Return the (x, y) coordinate for the center point of the cell that contains the specified text.  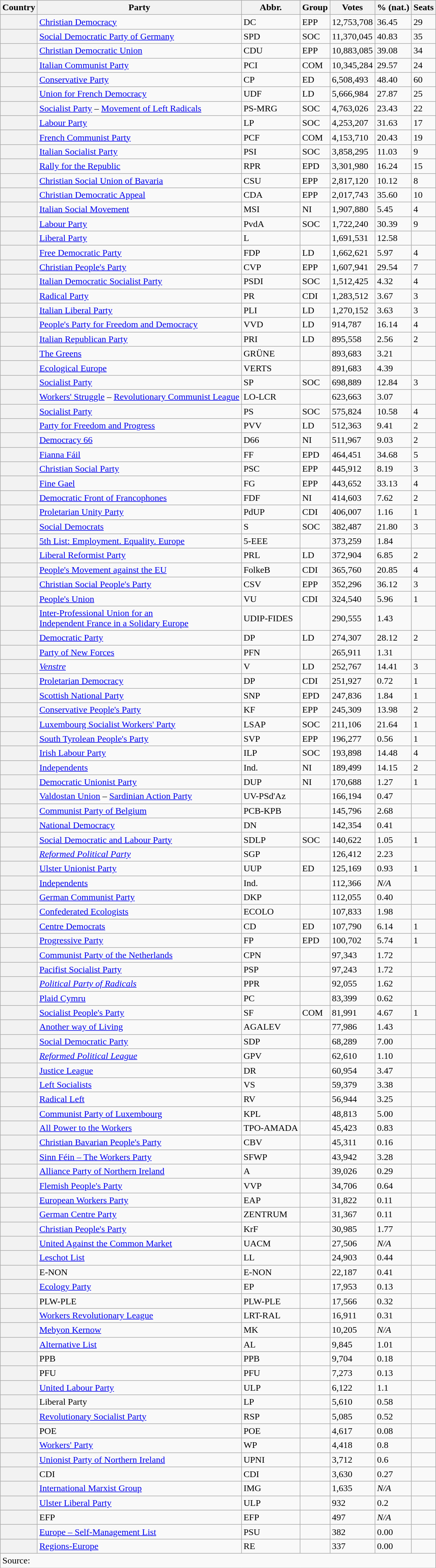
290,555 (353, 618)
29 (424, 22)
623,663 (353, 397)
97,243 (353, 969)
FDF (271, 498)
DR (271, 1070)
Workers' Struggle – Revolutionary Communist League (139, 397)
D66 (271, 440)
3.38 (393, 1085)
3.07 (393, 397)
Alliance Party of Northern Ireland (139, 1171)
PdUP (271, 512)
36.45 (393, 22)
1.16 (393, 512)
Revolutionary Socialist Party (139, 1416)
9,845 (353, 1344)
Regions-Europe (139, 1546)
28.12 (393, 638)
274,307 (353, 638)
LO-LCR (271, 397)
FDP (271, 253)
24,903 (353, 1258)
1.05 (393, 839)
V (271, 667)
Party of New Forces (139, 652)
512,363 (353, 426)
EAP (271, 1200)
MSI (271, 209)
DKP (271, 897)
FF (271, 455)
MK (271, 1330)
895,558 (353, 339)
Italian Democratic Socialist Party (139, 281)
Communist Party of Belgium (139, 811)
Christian Democratic Appeal (139, 195)
LRT-RAL (271, 1315)
Italian Liberal Party (139, 310)
Unionist Party of Northern Ireland (139, 1460)
Plaid Cymru (139, 998)
23.43 (393, 108)
373,259 (353, 541)
1.10 (393, 1056)
56,944 (353, 1099)
French Communist Party (139, 137)
196,277 (353, 739)
0.18 (393, 1359)
0.27 (393, 1474)
PvdA (271, 224)
14.48 (393, 753)
7.00 (393, 1041)
SGP (271, 854)
0.56 (393, 739)
914,787 (353, 325)
4,763,026 (353, 108)
Alternative List (139, 1344)
6,122 (353, 1388)
VVD (271, 325)
Italian Republican Party (139, 339)
Europe – Self-Management List (139, 1532)
464,451 (353, 455)
33.13 (393, 483)
10.12 (393, 181)
107,833 (353, 912)
189,499 (353, 768)
Party for Freedom and Progress (139, 426)
Justice League (139, 1070)
Social Democratic Party of Germany (139, 36)
21.64 (393, 724)
3.47 (393, 1070)
0.47 (393, 796)
Political Party of Radicals (139, 984)
45,423 (353, 1128)
6,508,493 (353, 80)
IMG (271, 1488)
SNP (271, 696)
Free Democratic Party (139, 253)
International Marxist Group (139, 1488)
United Against the Common Market (139, 1243)
59,379 (353, 1085)
382,487 (353, 527)
12,753,708 (353, 22)
3.25 (393, 1099)
97,343 (353, 955)
62,610 (353, 1056)
Workers' Party (139, 1445)
125,169 (353, 868)
3.67 (393, 296)
1,512,425 (353, 281)
365,760 (353, 570)
1,722,240 (353, 224)
1.31 (393, 652)
1,691,531 (353, 238)
KF (271, 710)
Proletarian Unity Party (139, 512)
0.58 (393, 1402)
WP (271, 1445)
0.31 (393, 1315)
81,991 (353, 1013)
RPR (271, 166)
Democratic Unionist Party (139, 782)
34,706 (353, 1186)
Seats (424, 8)
575,824 (353, 411)
40.83 (393, 36)
PC (271, 998)
CVP (271, 267)
3.28 (393, 1157)
Valdostan Union – Sardinian Action Party (139, 796)
PVV (271, 426)
324,540 (353, 599)
211,106 (353, 724)
11.03 (393, 152)
372,904 (353, 555)
145,796 (353, 811)
3,301,980 (353, 166)
Social Democratic and Labour Party (139, 839)
265,911 (353, 652)
PCI (271, 65)
S (271, 527)
1,635 (353, 1488)
5.97 (393, 253)
PS-MRG (271, 108)
7,273 (353, 1373)
0.8 (393, 1445)
31,822 (353, 1200)
29.54 (393, 267)
Conservative People's Party (139, 710)
4.32 (393, 281)
1.77 (393, 1229)
0.93 (393, 868)
A (271, 1171)
9.41 (393, 426)
15 (424, 166)
4,253,207 (353, 123)
1,607,941 (353, 267)
30.39 (393, 224)
112,366 (353, 883)
337 (353, 1546)
7 (424, 267)
SP (271, 382)
Socialist People's Party (139, 1013)
14.41 (393, 667)
1,270,152 (353, 310)
891,683 (353, 368)
Mebyon Kernow (139, 1330)
34 (424, 51)
TPO-AMADA (271, 1128)
16.14 (393, 325)
12.58 (393, 238)
Country (19, 8)
10,883,085 (353, 51)
43,942 (353, 1157)
PRI (271, 339)
SPD (271, 36)
0.64 (393, 1186)
PLI (271, 310)
24 (424, 65)
445,912 (353, 469)
GPV (271, 1056)
Italian Socialist Party (139, 152)
245,309 (353, 710)
PFN (271, 652)
Christian Democratic Union (139, 51)
Fine Gael (139, 483)
2,017,743 (353, 195)
17 (424, 123)
92,055 (353, 984)
Christian Bavarian People's Party (139, 1143)
4.39 (393, 368)
Union for French Democracy (139, 94)
SFWP (271, 1157)
VU (271, 599)
Italian Communist Party (139, 65)
170,688 (353, 782)
Abbr. (271, 8)
South Tyrolean People's Party (139, 739)
35 (424, 36)
LSAP (271, 724)
CSU (271, 181)
CD (271, 926)
SDLP (271, 839)
0.44 (393, 1258)
Workers Revolutionary League (139, 1315)
Irish Labour Party (139, 753)
3,712 (353, 1460)
ZENTRUM (271, 1215)
0.29 (393, 1171)
31,367 (353, 1215)
497 (353, 1517)
48,813 (353, 1113)
893,683 (353, 353)
35.60 (393, 195)
13.98 (393, 710)
CDA (271, 195)
0.52 (393, 1416)
PCF (271, 137)
31.63 (393, 123)
The Greens (139, 353)
0.83 (393, 1128)
7.62 (393, 498)
16.24 (393, 166)
KrF (271, 1229)
KPL (271, 1113)
RSP (271, 1416)
DUP (271, 782)
30,985 (353, 1229)
68,289 (353, 1041)
Ecological Europe (139, 368)
0.2 (393, 1503)
166,194 (353, 796)
2.68 (393, 811)
3.63 (393, 310)
EP (271, 1287)
5.45 (393, 209)
443,652 (353, 483)
1.1 (393, 1388)
8 (424, 181)
0.32 (393, 1301)
Radical Party (139, 296)
Party (139, 8)
39.08 (393, 51)
193,898 (353, 753)
SF (271, 1013)
Christian Democracy (139, 22)
251,927 (353, 681)
PR (271, 296)
UUP (271, 868)
3,858,295 (353, 152)
Ulster Unionist Party (139, 868)
Proletarian Democracy (139, 681)
Confederated Ecologists (139, 912)
German Centre Party (139, 1215)
% (nat.) (393, 8)
11,370,045 (353, 36)
60,954 (353, 1070)
Communist Party of the Netherlands (139, 955)
5th List: Employment. Equality. Europe (139, 541)
UDF (271, 94)
25 (424, 94)
20.43 (393, 137)
L (271, 238)
AGALEV (271, 1027)
Source: (218, 1560)
698,889 (353, 382)
Conservative Party (139, 80)
0.08 (393, 1431)
5.96 (393, 599)
VS (271, 1085)
16,911 (353, 1315)
European Workers Party (139, 1200)
PPR (271, 984)
17,953 (353, 1287)
10,205 (353, 1330)
Christian Social Union of Bavaria (139, 181)
9,704 (353, 1359)
Flemish People's Party (139, 1186)
VVP (271, 1186)
22,187 (353, 1272)
932 (353, 1503)
27.87 (393, 94)
PSI (271, 152)
Socialist Party – Movement of Left Radicals (139, 108)
CBV (271, 1143)
2,817,120 (353, 181)
FP (271, 941)
140,622 (353, 839)
39,026 (353, 1171)
Inter-Professional Union for anIndependent France in a Solidary Europe (139, 618)
Reformed Political Party (139, 854)
Italian Social Movement (139, 209)
19 (424, 137)
Communist Party of Luxembourg (139, 1113)
2.23 (393, 854)
Rally for the Republic (139, 166)
UPNI (271, 1460)
Venstre (139, 667)
Votes (353, 8)
29.57 (393, 65)
United Labour Party (139, 1388)
CDU (271, 51)
414,603 (353, 498)
45,311 (353, 1143)
Sinn Féin – The Workers Party (139, 1157)
511,967 (353, 440)
126,412 (353, 854)
Ecology Party (139, 1287)
Christian Social Party (139, 469)
PSDI (271, 281)
Liberal Reformist Party (139, 555)
5 (424, 455)
1,283,512 (353, 296)
Pacifist Socialist Party (139, 969)
3,630 (353, 1474)
6.85 (393, 555)
352,296 (353, 584)
4,617 (353, 1431)
36.12 (393, 584)
6.14 (393, 926)
83,399 (353, 998)
SVP (271, 739)
107,790 (353, 926)
252,767 (353, 667)
DC (271, 22)
Luxembourg Socialist Workers' Party (139, 724)
0.62 (393, 998)
9.03 (393, 440)
Social Democrats (139, 527)
112,055 (353, 897)
142,354 (353, 825)
1.27 (393, 782)
2.56 (393, 339)
People's Party for Freedom and Democracy (139, 325)
1,662,621 (353, 253)
PRL (271, 555)
1.62 (393, 984)
Group (315, 8)
National Democracy (139, 825)
5,666,984 (353, 94)
Fianna Fáil (139, 455)
5,085 (353, 1416)
PSP (271, 969)
ILP (271, 753)
CPN (271, 955)
Reformed Political League (139, 1056)
8.19 (393, 469)
Democracy 66 (139, 440)
60 (424, 80)
34.68 (393, 455)
1.98 (393, 912)
14.15 (393, 768)
17,566 (353, 1301)
22 (424, 108)
77,986 (353, 1027)
People's Union (139, 599)
4.67 (393, 1013)
Democratic Party (139, 638)
AL (271, 1344)
ECOLO (271, 912)
Left Socialists (139, 1085)
0.72 (393, 681)
12.84 (393, 382)
Christian Social People's Party (139, 584)
RV (271, 1099)
LL (271, 1258)
4,418 (353, 1445)
People's Movement against the EU (139, 570)
PSC (271, 469)
Radical Left (139, 1099)
VERTS (271, 368)
CSV (271, 584)
247,836 (353, 696)
10,345,284 (353, 65)
0.16 (393, 1143)
Leschot List (139, 1258)
48.40 (393, 80)
0.40 (393, 897)
20.85 (393, 570)
5.74 (393, 941)
5.00 (393, 1113)
Ulster Liberal Party (139, 1503)
27,506 (353, 1243)
406,007 (353, 512)
100,702 (353, 941)
Democratic Front of Francophones (139, 498)
UV-PSd'Az (271, 796)
5,610 (353, 1402)
Centre Democrats (139, 926)
SDP (271, 1041)
382 (353, 1532)
1,907,880 (353, 209)
UDIP-FIDES (271, 618)
German Communist Party (139, 897)
0.6 (393, 1460)
RE (271, 1546)
10 (424, 195)
UACM (271, 1243)
PS (271, 411)
Scottish National Party (139, 696)
1.01 (393, 1344)
DN (271, 825)
GRÜNE (271, 353)
CP (271, 80)
Social Democratic Party (139, 1041)
3.21 (393, 353)
PSU (271, 1532)
4,153,710 (353, 137)
FG (271, 483)
PCB-KPB (271, 811)
All Power to the Workers (139, 1128)
10.58 (393, 411)
Another way of Living (139, 1027)
21.80 (393, 527)
FolkeB (271, 570)
5-EEE (271, 541)
Progressive Party (139, 941)
